Return [x, y] of the center of cell containing provided text 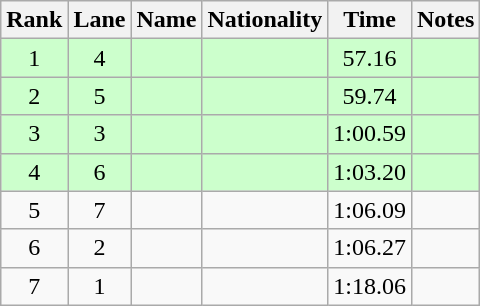
57.16 [370, 58]
59.74 [370, 96]
1:18.06 [370, 286]
Time [370, 20]
Notes [445, 20]
1:00.59 [370, 134]
Lane [100, 20]
Nationality [265, 20]
1:06.27 [370, 248]
Rank [34, 20]
1:06.09 [370, 210]
Name [166, 20]
1:03.20 [370, 172]
